Determine the (X, Y) coordinate at the center of the cell enclosing the given text.  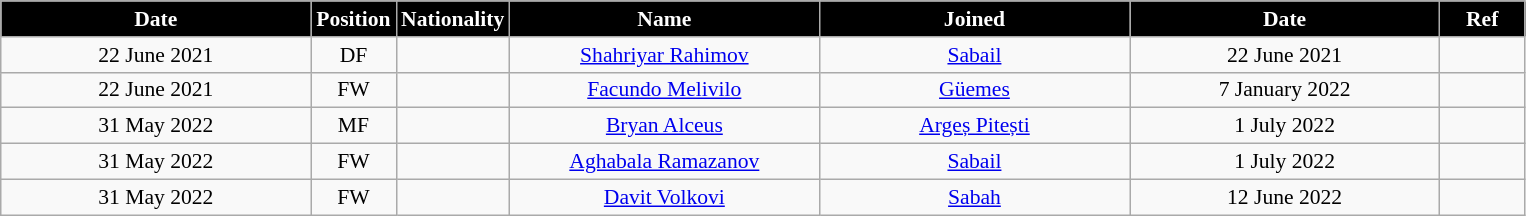
Facundo Melivilo (664, 90)
Name (664, 19)
Shahriyar Rahimov (664, 55)
DF (354, 55)
7 January 2022 (1285, 90)
Aghabala Ramazanov (664, 162)
Argeș Pitești (974, 126)
Davit Volkovi (664, 197)
12 June 2022 (1285, 197)
Güemes (974, 90)
Nationality (452, 19)
MF (354, 126)
Position (354, 19)
Sabah (974, 197)
Ref (1482, 19)
Bryan Alceus (664, 126)
Joined (974, 19)
